Pinpoint the cell where the given text exists, returning its [X, Y] midpoint coordinate. 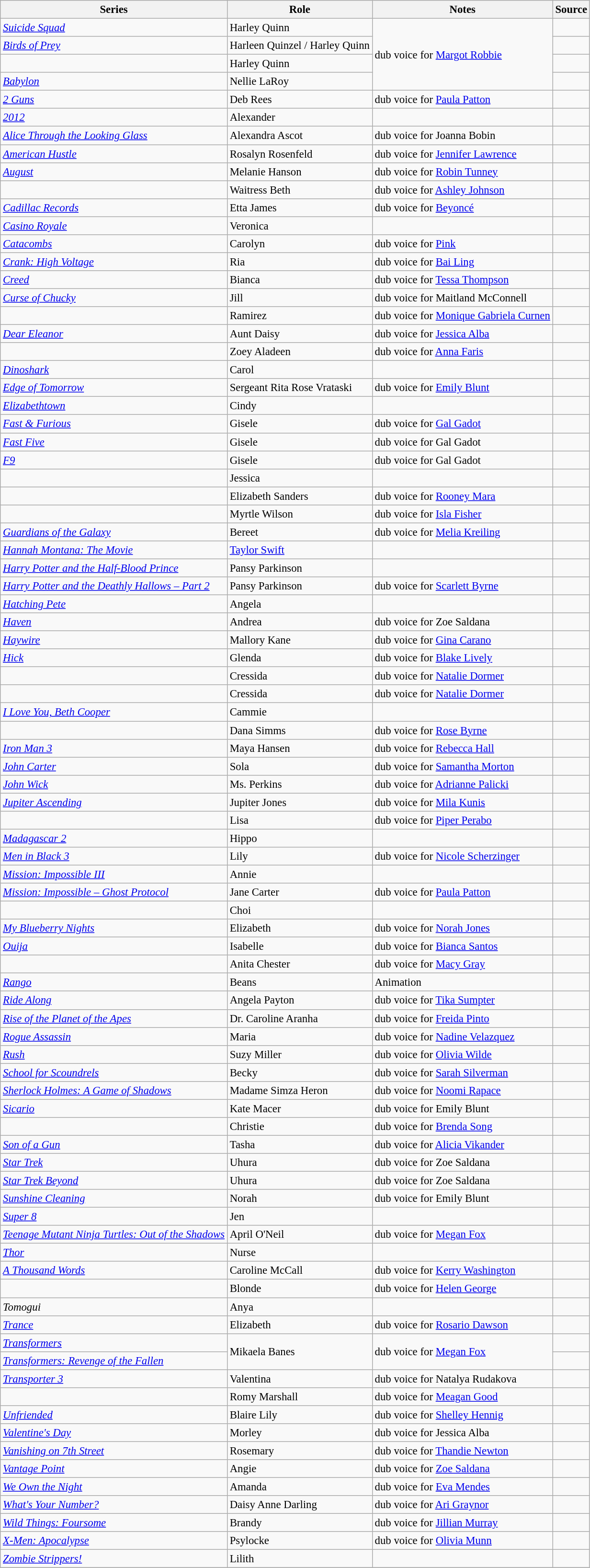
dub voice for Pink [463, 244]
dub voice for Rooney Mara [463, 496]
Mallory Kane [300, 640]
Jen [300, 1217]
A Thousand Words [114, 1270]
dub voice for Olivia Munn [463, 1541]
Becky [300, 1072]
Rogue Assassin [114, 1037]
American Hustle [114, 154]
Angela [300, 604]
Valentine's Day [114, 1433]
dub voice for Eva Mendes [463, 1487]
Jupiter Ascending [114, 802]
John Wick [114, 784]
Waitress Beth [300, 190]
Lily [300, 856]
Alice Through the Looking Glass [114, 136]
dub voice for Rosario Dawson [463, 1325]
dub voice for Kerry Washington [463, 1270]
Daisy Anne Darling [300, 1505]
Brandy [300, 1523]
Rush [114, 1054]
Transformers: Revenge of the Fallen [114, 1360]
Series [114, 10]
dub voice for Meagan Good [463, 1397]
dub voice for Mila Kunis [463, 802]
August [114, 172]
Teenage Mutant Ninja Turtles: Out of the Shadows [114, 1234]
Babylon [114, 81]
Jane Carter [300, 892]
dub voice for Brenda Song [463, 1127]
dub voice for Nicole Scherzinger [463, 856]
Psylocke [300, 1541]
Transformers [114, 1343]
Notes [463, 10]
Valentina [300, 1379]
Beans [300, 982]
dub voice for Margot Robbie [463, 55]
Vantage Point [114, 1469]
dub voice for Norah Jones [463, 928]
F9 [114, 460]
dub voice for Ashley Johnson [463, 190]
Elizabeth Sanders [300, 496]
Hick [114, 658]
Rosemary [300, 1451]
April O'Neil [300, 1234]
Madagascar 2 [114, 838]
Morley [300, 1433]
Iron Man 3 [114, 748]
Haven [114, 622]
dub voice for Isla Fisher [463, 514]
Creed [114, 280]
We Own the Night [114, 1487]
dub voice for Tessa Thompson [463, 280]
Blonde [300, 1289]
dub voice for Ari Graynor [463, 1505]
Curse of Chucky [114, 298]
Angela Payton [300, 1001]
Nurse [300, 1253]
Dinoshark [114, 370]
Mikaela Banes [300, 1351]
dub voice for Rebecca Hall [463, 748]
Lilith [300, 1559]
School for Scoundrels [114, 1072]
dub voice for Piper Perabo [463, 820]
dub voice for Melia Kreiling [463, 532]
Romy Marshall [300, 1397]
Fast Five [114, 442]
Kate Macer [300, 1108]
dub voice for Joanna Bobin [463, 136]
Casino Royale [114, 226]
dub voice for Beyoncé [463, 208]
Mission: Impossible III [114, 874]
Trance [114, 1325]
dub voice for Maitland McConnell [463, 298]
Tasha [300, 1144]
Source [571, 10]
Sola [300, 766]
Ms. Perkins [300, 784]
Myrtle Wilson [300, 514]
Cindy [300, 406]
What's Your Number? [114, 1505]
Crank: High Voltage [114, 262]
dub voice for Alicia Vikander [463, 1144]
dub voice for Noomi Rapace [463, 1091]
Carolyn [300, 244]
dub voice for Jennifer Lawrence [463, 154]
Norah [300, 1199]
Etta James [300, 208]
Cammie [300, 712]
Alexandra Ascot [300, 136]
Elizabethtown [114, 406]
X-Men: Apocalypse [114, 1541]
Jill [300, 298]
Harry Potter and the Deathly Hallows – Part 2 [114, 586]
Birds of Prey [114, 46]
Dana Simms [300, 730]
My Blueberry Nights [114, 928]
Harry Potter and the Half-Blood Prince [114, 568]
Caroline McCall [300, 1270]
2012 [114, 117]
Sunshine Cleaning [114, 1199]
dub voice for Gina Carano [463, 640]
Bianca [300, 280]
Carol [300, 370]
Maria [300, 1037]
Andrea [300, 622]
Dr. Caroline Aranha [300, 1018]
Unfriended [114, 1415]
Zombie Strippers! [114, 1559]
Suzy Miller [300, 1054]
dub voice for Bai Ling [463, 262]
dub voice for Freida Pinto [463, 1018]
dub voice for Jillian Murray [463, 1523]
Anita Chester [300, 964]
Christie [300, 1127]
Glenda [300, 658]
dub voice for Helen George [463, 1289]
Haywire [114, 640]
Cadillac Records [114, 208]
dub voice for Thandie Newton [463, 1451]
Sicario [114, 1108]
Anya [300, 1307]
Taylor Swift [300, 550]
dub voice for Natalya Rudakova [463, 1379]
Hatching Pete [114, 604]
dub voice for Tika Sumpter [463, 1001]
dub voice for Rose Byrne [463, 730]
Star Trek [114, 1163]
dub voice for Olivia Wilde [463, 1054]
dub voice for Macy Gray [463, 964]
Sergeant Rita Rose Vrataski [300, 388]
2 Guns [114, 100]
Animation [463, 982]
Hannah Montana: The Movie [114, 550]
dub voice for Shelley Hennig [463, 1415]
Guardians of the Galaxy [114, 532]
John Carter [114, 766]
Harleen Quinzel / Harley Quinn [300, 46]
Jupiter Jones [300, 802]
Blaire Lily [300, 1415]
Rango [114, 982]
dub voice for Samantha Morton [463, 766]
Ouija [114, 946]
Hippo [300, 838]
Tomogui [114, 1307]
Rise of the Planet of the Apes [114, 1018]
Dear Eleanor [114, 334]
dub voice for Robin Tunney [463, 172]
Bereet [300, 532]
dub voice for Adrianne Palicki [463, 784]
dub voice for Nadine Velazquez [463, 1037]
Mission: Impossible – Ghost Protocol [114, 892]
Son of a Gun [114, 1144]
Men in Black 3 [114, 856]
dub voice for Blake Lively [463, 658]
Zoey Aladeen [300, 352]
Lisa [300, 820]
dub voice for Anna Faris [463, 352]
Ride Along [114, 1001]
Rosalyn Rosenfeld [300, 154]
Transporter 3 [114, 1379]
Choi [300, 911]
Angie [300, 1469]
dub voice for Sarah Silverman [463, 1072]
Wild Things: Foursome [114, 1523]
Fast & Furious [114, 424]
Jessica [300, 478]
dub voice for Monique Gabriela Curnen [463, 316]
Edge of Tomorrow [114, 388]
Role [300, 10]
Ramirez [300, 316]
Maya Hansen [300, 748]
Suicide Squad [114, 28]
Amanda [300, 1487]
Ria [300, 262]
dub voice for Scarlett Byrne [463, 586]
Thor [114, 1253]
Alexander [300, 117]
Isabelle [300, 946]
Vanishing on 7th Street [114, 1451]
Annie [300, 874]
Madame Simza Heron [300, 1091]
Star Trek Beyond [114, 1181]
I Love You, Beth Cooper [114, 712]
Deb Rees [300, 100]
Super 8 [114, 1217]
Sherlock Holmes: A Game of Shadows [114, 1091]
Nellie LaRoy [300, 81]
Melanie Hanson [300, 172]
Catacombs [114, 244]
dub voice for Bianca Santos [463, 946]
Veronica [300, 226]
Aunt Daisy [300, 334]
